From the cell containing the given text, extract its center point as [X, Y] coordinate. 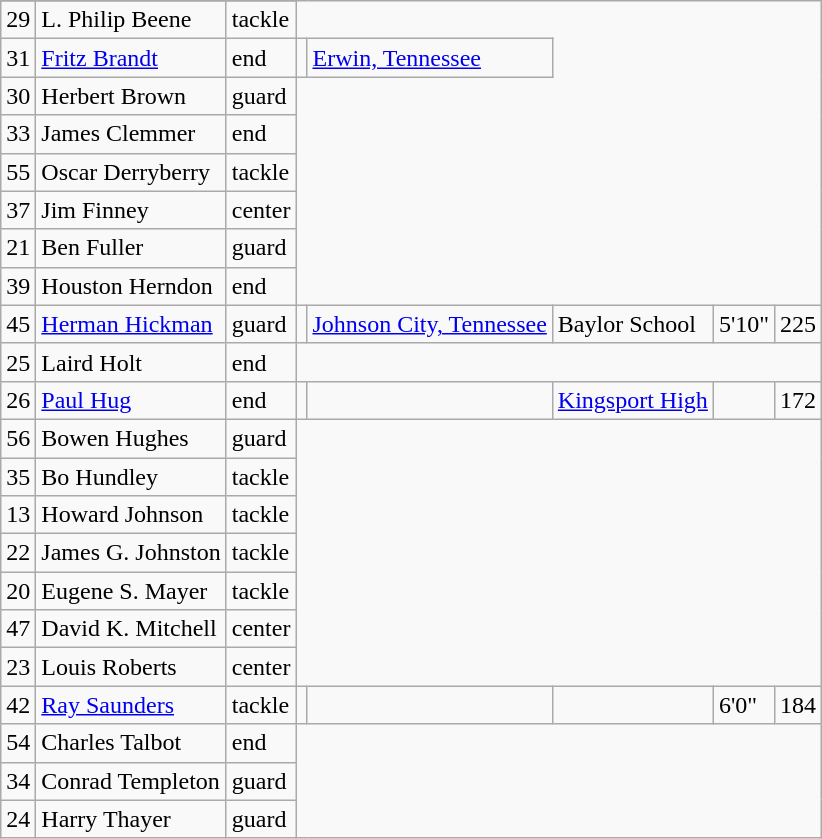
25 [18, 362]
21 [18, 248]
Herbert Brown [131, 96]
Harry Thayer [131, 819]
5'10" [744, 324]
Herman Hickman [131, 324]
Paul Hug [131, 400]
Jim Finney [131, 210]
184 [798, 705]
45 [18, 324]
54 [18, 743]
L. Philip Beene [131, 20]
Charles Talbot [131, 743]
Erwin, Tennessee [430, 58]
Kingsport High [632, 400]
39 [18, 286]
24 [18, 819]
Baylor School [632, 324]
Bo Hundley [131, 477]
Oscar Derryberry [131, 172]
30 [18, 96]
Johnson City, Tennessee [430, 324]
Fritz Brandt [131, 58]
Conrad Templeton [131, 781]
55 [18, 172]
225 [798, 324]
33 [18, 134]
34 [18, 781]
35 [18, 477]
23 [18, 667]
Howard Johnson [131, 515]
Eugene S. Mayer [131, 591]
26 [18, 400]
Louis Roberts [131, 667]
David K. Mitchell [131, 629]
37 [18, 210]
Bowen Hughes [131, 438]
James Clemmer [131, 134]
29 [18, 20]
James G. Johnston [131, 553]
Ray Saunders [131, 705]
Laird Holt [131, 362]
13 [18, 515]
20 [18, 591]
56 [18, 438]
Houston Herndon [131, 286]
22 [18, 553]
172 [798, 400]
Ben Fuller [131, 248]
47 [18, 629]
42 [18, 705]
6'0" [744, 705]
31 [18, 58]
